Provide the (x, y) coordinate of the cell's center where the given text is located.  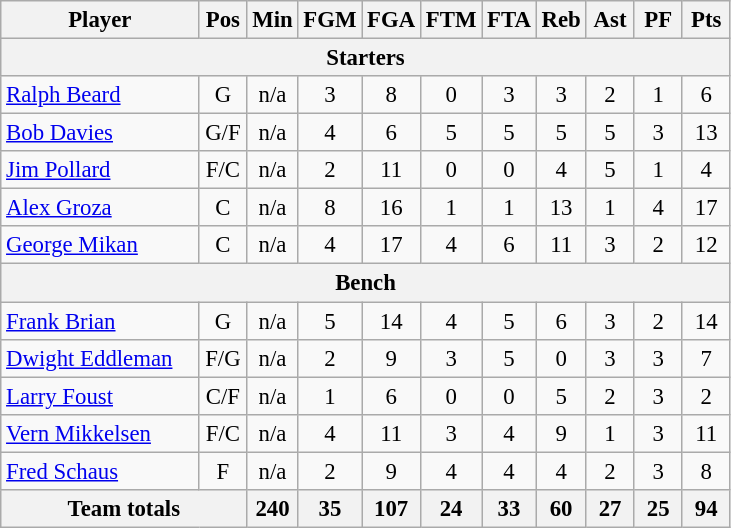
F (223, 471)
G/F (223, 133)
FTM (450, 20)
24 (450, 509)
C/F (223, 396)
Pts (706, 20)
60 (561, 509)
33 (509, 509)
94 (706, 509)
12 (706, 245)
George Mikan (100, 245)
Bob Davies (100, 133)
FGA (392, 20)
Larry Foust (100, 396)
Jim Pollard (100, 170)
Pos (223, 20)
Team totals (124, 509)
Bench (366, 283)
107 (392, 509)
Ralph Beard (100, 95)
Fred Schaus (100, 471)
FGM (330, 20)
Ast (610, 20)
Dwight Eddleman (100, 358)
Alex Groza (100, 208)
Starters (366, 58)
FTA (509, 20)
Player (100, 20)
F/G (223, 358)
35 (330, 509)
25 (658, 509)
Vern Mikkelsen (100, 433)
Frank Brian (100, 321)
7 (706, 358)
27 (610, 509)
16 (392, 208)
240 (272, 509)
PF (658, 20)
Reb (561, 20)
Min (272, 20)
